Capture the cell that displays the provided text and extract its (x, y) central coordinate. 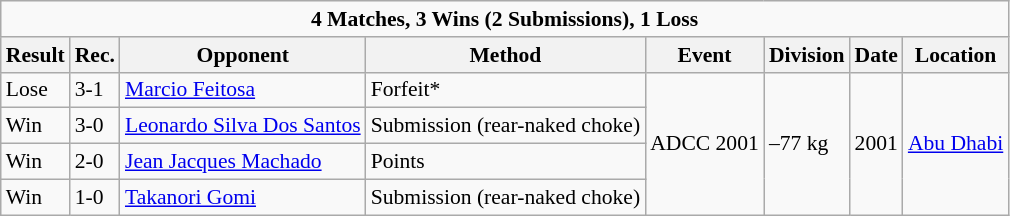
Division (807, 55)
Event (704, 55)
Takanori Gomi (243, 197)
Location (956, 55)
Result (36, 55)
Abu Dhabi (956, 143)
Date (876, 55)
Leonardo Silva Dos Santos (243, 126)
ADCC 2001 (704, 143)
1-0 (95, 197)
3-0 (95, 126)
Marcio Feitosa (243, 90)
2001 (876, 143)
Opponent (243, 55)
Lose (36, 90)
Points (506, 162)
3-1 (95, 90)
4 Matches, 3 Wins (2 Submissions), 1 Loss (505, 19)
Rec. (95, 55)
Forfeit* (506, 90)
2-0 (95, 162)
–77 kg (807, 143)
Jean Jacques Machado (243, 162)
Method (506, 55)
